Scan for the cell matching the given text and deliver its (x, y) coordinate at center. 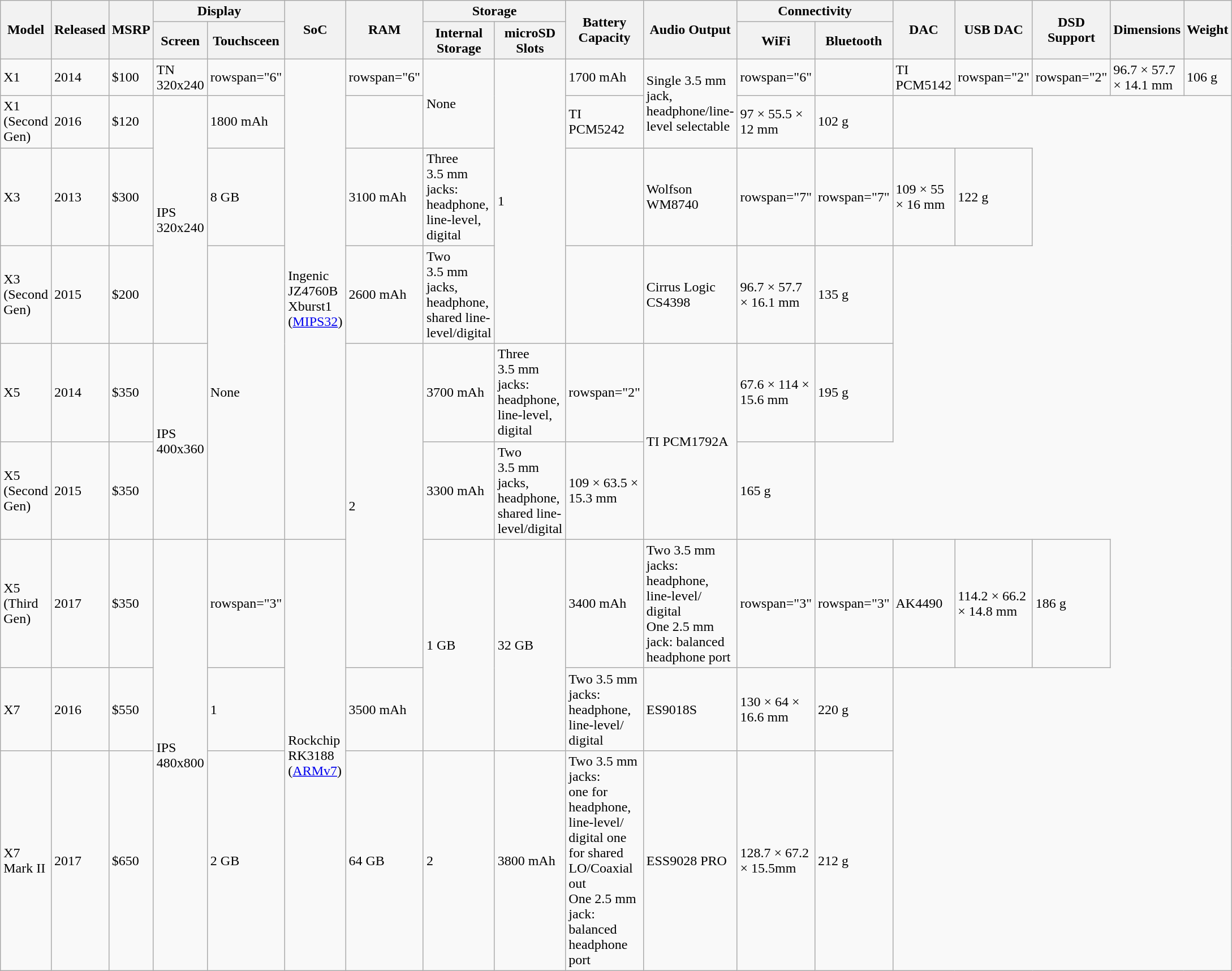
DAC (924, 29)
Bluetooth (854, 41)
97 × 55.5 × 12 mm (776, 122)
IPS 480x800 (180, 755)
IPS 320x240 (180, 220)
AK4490 (924, 603)
TI PCM5142 (924, 77)
186 g (1071, 603)
TI PCM1792A (690, 441)
X5 (Second Gen) (26, 490)
$650 (131, 860)
Model (26, 29)
114.2 × 66.2 × 14.8 mm (994, 603)
2013 (80, 197)
X3 (Second Gen) (26, 294)
Connectivity (815, 11)
2600 mAh (385, 294)
$300 (131, 197)
Two 3.5 mm jacks: headphone, line-level/ digital (605, 709)
128.7 × 67.2 × 15.5mm (776, 860)
$550 (131, 709)
SoC (316, 29)
102 g (854, 122)
X3 (26, 197)
3400 mAh (605, 603)
3100 mAh (385, 197)
X7 (26, 709)
1800 mAh (246, 122)
220 g (854, 709)
IPS 400x360 (180, 441)
Cirrus Logic CS4398 (690, 294)
X5 (26, 393)
109 × 55 × 16 mm (924, 197)
MSRP (131, 29)
Released (80, 29)
1 GB (459, 645)
Dimensions (1147, 29)
135 g (854, 294)
2 GB (246, 860)
Rockchip RK3188 (ARMv7) (316, 755)
$120 (131, 122)
Wolfson WM8740 (690, 197)
X7 Mark II (26, 860)
Weight (1208, 29)
X1 (Second Gen) (26, 122)
WiFi (776, 41)
32 GB (530, 645)
TI PCM5242 (605, 122)
ESS9028 PRO (690, 860)
Internal Storage (459, 41)
USB DAC (994, 29)
1700 mAh (605, 77)
microSD Slots (530, 41)
Two 3.5 mm jacks: headphone, line-level/ digitalOne 2.5 mm jack: balanced headphone port (690, 603)
122 g (994, 197)
67.6 × 114 × 15.6 mm (776, 393)
Audio Output (690, 29)
ES9018S (690, 709)
96.7 × 57.7 × 14.1 mm (1147, 77)
8 GB (246, 197)
3800 mAh (530, 860)
RAM (385, 29)
Battery Capacity (605, 29)
X5 (Third Gen) (26, 603)
Single 3.5 mm jack,headphone/line-level selectable (690, 103)
165 g (776, 490)
Touchsceen (246, 41)
Display (219, 11)
Two 3.5 mm jacks:one for headphone, line-level/ digital one for shared LO/Coaxial outOne 2.5 mm jack:balanced headphone port (605, 860)
TN 320x240 (180, 77)
Storage (494, 11)
96.7 × 57.7 × 16.1 mm (776, 294)
$100 (131, 77)
Ingenic JZ4760B Xburst1 (MIPS32) (316, 299)
106 g (1208, 77)
3700 mAh (459, 393)
212 g (854, 860)
195 g (854, 393)
Screen (180, 41)
X1 (26, 77)
109 × 63.5 × 15.3 mm (605, 490)
64 GB (385, 860)
130 × 64 × 16.6 mm (776, 709)
DSD Support (1071, 29)
3300 mAh (459, 490)
$200 (131, 294)
3500 mAh (385, 709)
